Pinpoint the cell where the given text exists, returning its [X, Y] midpoint coordinate. 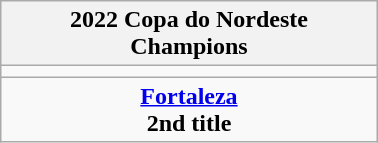
Fortaleza2nd title [189, 110]
2022 Copa do NordesteChampions [189, 34]
